Find where the given text appears and provide that cell's center as (x, y) coordinate. 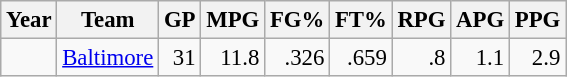
31 (180, 58)
RPG (422, 20)
.326 (298, 58)
.659 (362, 58)
APG (480, 20)
11.8 (233, 58)
2.9 (537, 58)
Year (29, 20)
GP (180, 20)
Baltimore (108, 58)
PPG (537, 20)
MPG (233, 20)
Team (108, 20)
.8 (422, 58)
FT% (362, 20)
FG% (298, 20)
1.1 (480, 58)
